For the text-containing cell, return its midpoint in (X, Y) coordinate format. 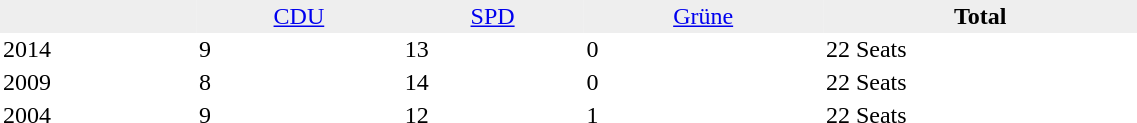
13 (493, 50)
2009 (98, 82)
8 (299, 82)
2014 (98, 50)
CDU (299, 16)
14 (493, 82)
9 (299, 50)
Grüne (703, 16)
SPD (493, 16)
